Search for the cell housing the specified text and yield its [x, y] center coordinate. 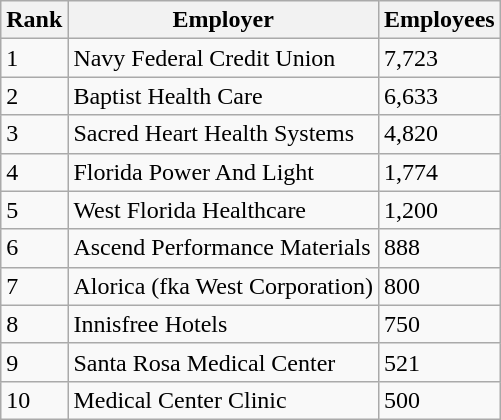
Alorica (fka West Corporation) [224, 286]
Employees [439, 20]
Navy Federal Credit Union [224, 58]
Innisfree Hotels [224, 324]
521 [439, 362]
1,774 [439, 172]
Florida Power And Light [224, 172]
7 [34, 286]
Baptist Health Care [224, 96]
888 [439, 248]
1,200 [439, 210]
500 [439, 400]
750 [439, 324]
6,633 [439, 96]
7,723 [439, 58]
8 [34, 324]
1 [34, 58]
Rank [34, 20]
10 [34, 400]
Employer [224, 20]
West Florida Healthcare [224, 210]
Sacred Heart Health Systems [224, 134]
2 [34, 96]
4 [34, 172]
Ascend Performance Materials [224, 248]
Medical Center Clinic [224, 400]
Santa Rosa Medical Center [224, 362]
800 [439, 286]
4,820 [439, 134]
9 [34, 362]
3 [34, 134]
6 [34, 248]
5 [34, 210]
